Locate the cell with the specified text and output its (X, Y) center coordinate. 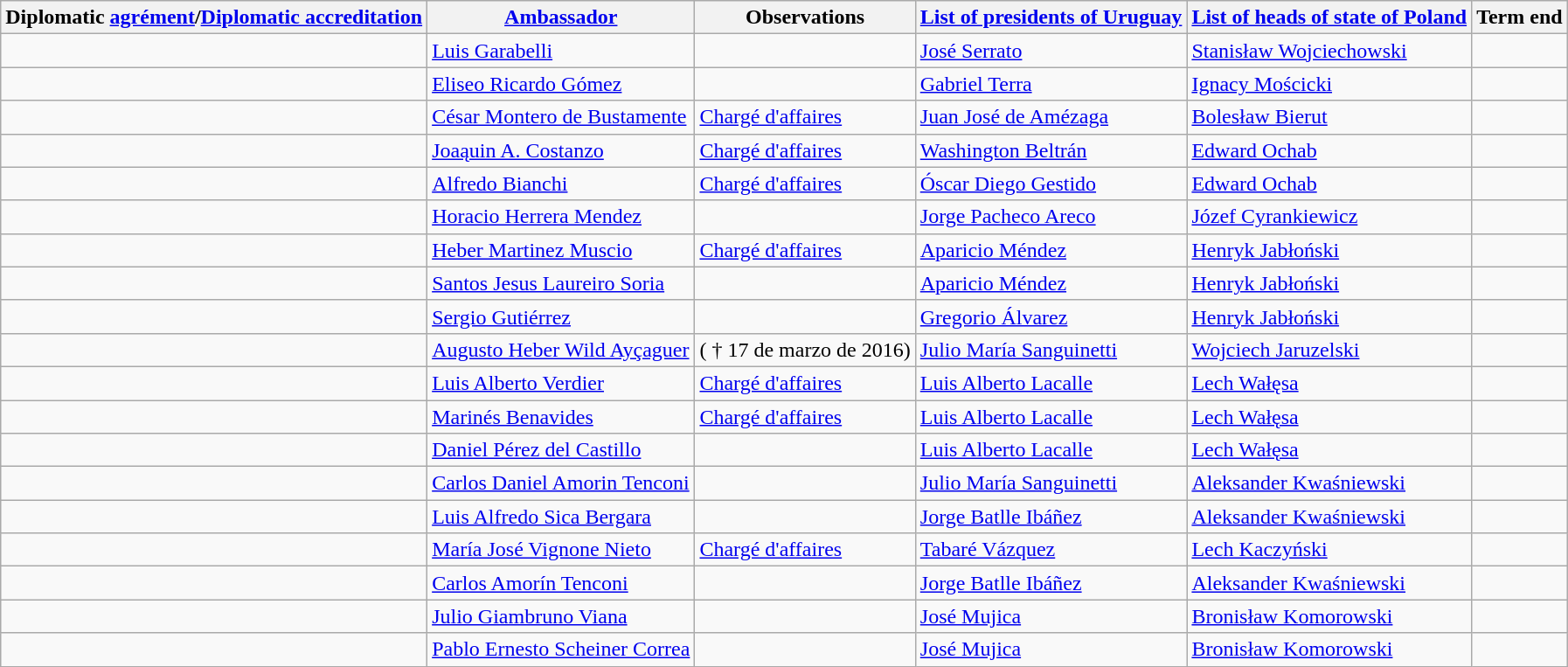
Luis Garabelli (561, 51)
César Montero de Bustamente (561, 117)
Term end (1520, 17)
Lech Kaczyński (1329, 550)
Horacio Herrera Mendez (561, 217)
Marinés Benavides (561, 417)
Luis Alfredo Sica Bergara (561, 517)
List of heads of state of Poland (1329, 17)
Stanisław Wojciechowski (1329, 51)
Gregorio Álvarez (1051, 316)
Santos Jesus Laureiro Soria (561, 283)
Bolesław Bierut (1329, 117)
( † 17 de marzo de 2016) (805, 350)
Ignacy Mościcki (1329, 84)
Ambassador (561, 17)
Juan José de Amézaga (1051, 117)
Carlos Daniel Amorin Tenconi (561, 483)
List of presidents of Uruguay (1051, 17)
María José Vignone Nieto (561, 550)
Tabaré Vázquez (1051, 550)
Jorge Pacheco Areco (1051, 217)
Pablo Ernesto Scheiner Correa (561, 650)
Józef Cyrankiewicz (1329, 217)
José Serrato (1051, 51)
Óscar Diego Gestido (1051, 184)
Observations (805, 17)
Heber Martinez Muscio (561, 250)
Joaąuin A. Costanzo (561, 150)
Carlos Amorín Tenconi (561, 583)
Eliseo Ricardo Gómez (561, 84)
Daniel Pérez del Castillo (561, 450)
Gabriel Terra (1051, 84)
Diplomatic agrément/Diplomatic accreditation (214, 17)
Washington Beltrán (1051, 150)
Luis Alberto Verdier (561, 383)
Julio Giambruno Viana (561, 616)
Sergio Gutiérrez (561, 316)
Alfredo Bianchi (561, 184)
Wojciech Jaruzelski (1329, 350)
Augusto Heber Wild Ayçaguer (561, 350)
